Find where the given text appears and provide that cell's center as (X, Y) coordinate. 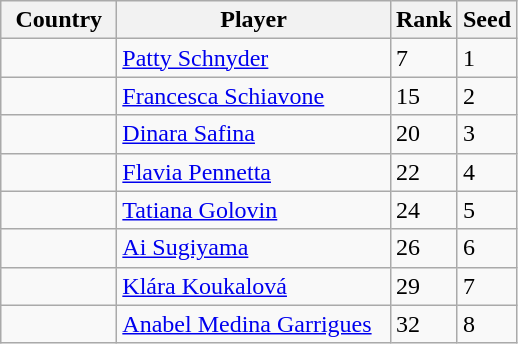
1 (486, 58)
Patty Schnyder (254, 58)
20 (424, 134)
Klára Koukalová (254, 286)
Anabel Medina Garrigues (254, 324)
29 (424, 286)
24 (424, 210)
5 (486, 210)
Tatiana Golovin (254, 210)
Francesca Schiavone (254, 96)
Dinara Safina (254, 134)
Ai Sugiyama (254, 248)
3 (486, 134)
32 (424, 324)
4 (486, 172)
Player (254, 20)
Flavia Pennetta (254, 172)
8 (486, 324)
Seed (486, 20)
15 (424, 96)
6 (486, 248)
Country (59, 20)
Rank (424, 20)
22 (424, 172)
26 (424, 248)
2 (486, 96)
